Return [x, y] of the center of cell containing provided text 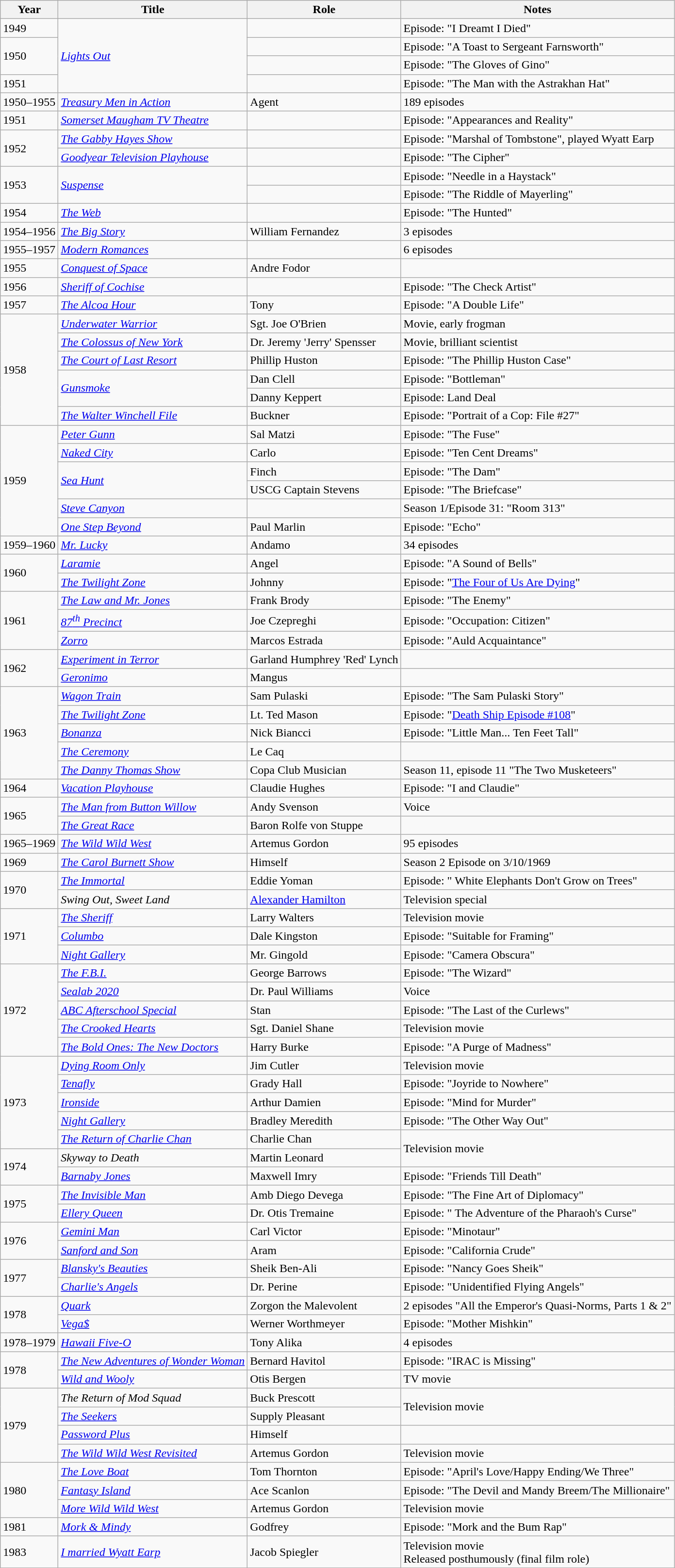
Sgt. Daniel Shane [324, 1029]
Buckner [324, 416]
87th Precinct [153, 621]
Episode: "The Sam Pulaski Story" [538, 696]
Gunsmoke [153, 388]
Skyway to Death [153, 1158]
Episode: "The Check Artist" [538, 287]
1975 [29, 1204]
Sheik Ben-Ali [324, 1268]
One Step Beyond [153, 526]
Andamo [324, 545]
Angel [324, 564]
Mr. Lucky [153, 545]
Episode: "Nancy Goes Sheik" [538, 1268]
Episode: "Appearances and Reality" [538, 120]
1954–1956 [29, 231]
Episode: "The Man with the Astrakhan Hat" [538, 83]
Episode: "A Double Life" [538, 305]
Dr. Perine [324, 1287]
The Love Boat [153, 1471]
Episode: "Mind for Murder" [538, 1102]
Episode: "The Gloves of Gino" [538, 65]
Nick Biancci [324, 733]
Godfrey [324, 1527]
The Bold Ones: The New Doctors [153, 1047]
Episode: Land Deal [538, 397]
Episode: "Camera Obscura" [538, 954]
1955 [29, 268]
Episode: "A Sound of Bells" [538, 564]
The New Adventures of Wonder Woman [153, 1361]
1959–1960 [29, 545]
Zorro [153, 640]
Columbo [153, 936]
The Colossus of New York [153, 342]
Sal Matzi [324, 434]
Episode: "Suitable for Framing" [538, 936]
Episode: "I and Claudie" [538, 788]
Andy Svenson [324, 807]
Dying Room Only [153, 1065]
Andre Fodor [324, 268]
1950 [29, 56]
Password Plus [153, 1435]
The Law and Mr. Jones [153, 601]
Episode: "The Last of the Curlews" [538, 1010]
ABC Afterschool Special [153, 1010]
Stan [324, 1010]
Season 2 Episode on 3/10/1969 [538, 862]
Supply Pleasant [324, 1416]
1963 [29, 733]
Joe Czepreghi [324, 621]
Le Caq [324, 751]
The Ceremony [153, 751]
Claudie Hughes [324, 788]
Episode: "Ten Cent Dreams" [538, 453]
Episode: "Marshal of Tombstone", played Wyatt Earp [538, 139]
Episode: "Friends Till Death" [538, 1176]
Grady Hall [324, 1084]
Geronimo [153, 677]
Charlie's Angels [153, 1287]
Agent [324, 102]
Copa Club Musician [324, 770]
Dale Kingston [324, 936]
Episode: "The Other Way Out" [538, 1121]
1976 [29, 1241]
Episode: "Occupation: Citizen" [538, 621]
Episode: "The Four of Us Are Dying" [538, 582]
Dan Clell [324, 379]
Aram [324, 1250]
Sheriff of Cochise [153, 287]
Frank Brody [324, 601]
Tenafly [153, 1084]
Tony Alika [324, 1342]
USCG Captain Stevens [324, 490]
3 episodes [538, 231]
Episode: "Death Ship Episode #108" [538, 715]
The Seekers [153, 1416]
1950–1955 [29, 102]
1972 [29, 1010]
6 episodes [538, 250]
Suspense [153, 185]
189 episodes [538, 102]
The Wild Wild West Revisited [153, 1453]
1960 [29, 573]
Alexander Hamilton [324, 899]
1980 [29, 1490]
The Danny Thomas Show [153, 770]
The Carol Burnett Show [153, 862]
More Wild Wild West [153, 1508]
Episode: "Joyride to Nowhere" [538, 1084]
1981 [29, 1527]
The Immortal [153, 881]
Lights Out [153, 56]
1983 [29, 1552]
Steve Canyon [153, 508]
Episode: " White Elephants Don't Grow on Trees" [538, 881]
Swing Out, Sweet Land [153, 899]
1965–1969 [29, 844]
1974 [29, 1167]
Episode: "A Toast to Sergeant Farnsworth" [538, 47]
Dr. Otis Tremaine [324, 1213]
Phillip Huston [324, 360]
1977 [29, 1277]
Modern Romances [153, 250]
Episode: "California Crude" [538, 1250]
Gemini Man [153, 1231]
Otis Bergen [324, 1379]
Harry Burke [324, 1047]
Movie, early frogman [538, 324]
Dr. Jeremy 'Jerry' Spensser [324, 342]
Mangus [324, 677]
Experiment in Terror [153, 659]
Vacation Playhouse [153, 788]
The Sheriff [153, 917]
1965 [29, 816]
Werner Worthmeyer [324, 1324]
Conquest of Space [153, 268]
Episode: "The Hunted" [538, 212]
Mork & Mindy [153, 1527]
1957 [29, 305]
Finch [324, 471]
Buck Prescott [324, 1398]
1973 [29, 1102]
The Return of Mod Squad [153, 1398]
Lt. Ted Mason [324, 715]
Amb Diego Devega [324, 1194]
Episode: "The Wizard" [538, 973]
Vega$ [153, 1324]
2 episodes "All the Emperor's Quasi-Norms, Parts 1 & 2" [538, 1306]
Ace Scanlon [324, 1490]
Episode: "Echo" [538, 526]
George Barrows [324, 973]
1971 [29, 936]
Episode: "The Phillip Huston Case" [538, 360]
Episode: "Bottleman" [538, 379]
I married Wyatt Earp [153, 1552]
Peter Gunn [153, 434]
Dr. Paul Williams [324, 992]
Episode: "A Purge of Madness" [538, 1047]
Episode: "The Riddle of Mayerling" [538, 194]
Jacob Spiegler [324, 1552]
The Great Race [153, 825]
Movie, brilliant scientist [538, 342]
Baron Rolfe von Stuppe [324, 825]
1959 [29, 480]
Season 1/Episode 31: "Room 313" [538, 508]
Naked City [153, 453]
95 episodes [538, 844]
Ironside [153, 1102]
The Crooked Hearts [153, 1029]
Charlie Chan [324, 1139]
Episode: "I Dreamt I Died" [538, 28]
Quark [153, 1306]
Wild and Wooly [153, 1379]
1961 [29, 621]
1954 [29, 212]
Zorgon the Malevolent [324, 1306]
Hawaii Five-O [153, 1342]
Episode: "Auld Acquaintance" [538, 640]
1978–1979 [29, 1342]
Jim Cutler [324, 1065]
Bradley Meredith [324, 1121]
Sgt. Joe O'Brien [324, 324]
The Invisible Man [153, 1194]
Episode: "Portrait of a Cop: File #27" [538, 416]
Episode: "The Fuse" [538, 434]
1970 [29, 890]
Episode: "Needle in a Haystack" [538, 176]
Episode: "The Fine Art of Diplomacy" [538, 1194]
Episode: "The Enemy" [538, 601]
Bernard Havitol [324, 1361]
Fantasy Island [153, 1490]
Carlo [324, 453]
Role [324, 10]
1964 [29, 788]
The Big Story [153, 231]
Wagon Train [153, 696]
Episode: "The Cipher" [538, 157]
Garland Humphrey 'Red' Lynch [324, 659]
Episode: "The Dam" [538, 471]
Larry Walters [324, 917]
William Fernandez [324, 231]
1955–1957 [29, 250]
Eddie Yoman [324, 881]
Episode: "Little Man... Ten Feet Tall" [538, 733]
Martin Leonard [324, 1158]
The Gabby Hayes Show [153, 139]
1956 [29, 287]
Sealab 2020 [153, 992]
Episode: "The Briefcase" [538, 490]
The F.B.I. [153, 973]
Ellery Queen [153, 1213]
The Walter Winchell File [153, 416]
Barnaby Jones [153, 1176]
Blansky's Beauties [153, 1268]
Episode: "Unidentified Flying Angels" [538, 1287]
1979 [29, 1425]
Bonanza [153, 733]
Marcos Estrada [324, 640]
Year [29, 10]
Goodyear Television Playhouse [153, 157]
Episode: "Minotaur" [538, 1231]
1962 [29, 668]
1949 [29, 28]
TV movie [538, 1379]
Maxwell Imry [324, 1176]
The Web [153, 212]
Season 11, episode 11 "The Two Musketeers" [538, 770]
Episode: "April's Love/Happy Ending/We Three" [538, 1471]
Title [153, 10]
Notes [538, 10]
Sea Hunt [153, 480]
Danny Keppert [324, 397]
Sanford and Son [153, 1250]
Episode: "IRAC is Missing" [538, 1361]
Johnny [324, 582]
Paul Marlin [324, 526]
The Wild Wild West [153, 844]
Episode: "Mork and the Bum Rap" [538, 1527]
Carl Victor [324, 1231]
Episode: "The Devil and Mandy Breem/The Millionaire" [538, 1490]
34 episodes [538, 545]
Television special [538, 899]
Laramie [153, 564]
Television movieReleased posthumously (final film role) [538, 1552]
1958 [29, 370]
Treasury Men in Action [153, 102]
Arthur Damien [324, 1102]
1953 [29, 185]
Sam Pulaski [324, 696]
1952 [29, 148]
The Return of Charlie Chan [153, 1139]
Tom Thornton [324, 1471]
Episode: " The Adventure of the Pharaoh's Curse" [538, 1213]
1969 [29, 862]
Episode: "Mother Mishkin" [538, 1324]
The Man from Button Willow [153, 807]
Underwater Warrior [153, 324]
Mr. Gingold [324, 954]
Somerset Maugham TV Theatre [153, 120]
The Court of Last Resort [153, 360]
The Alcoa Hour [153, 305]
Tony [324, 305]
4 episodes [538, 1342]
